Locate the cell with the specified text and output its [X, Y] center coordinate. 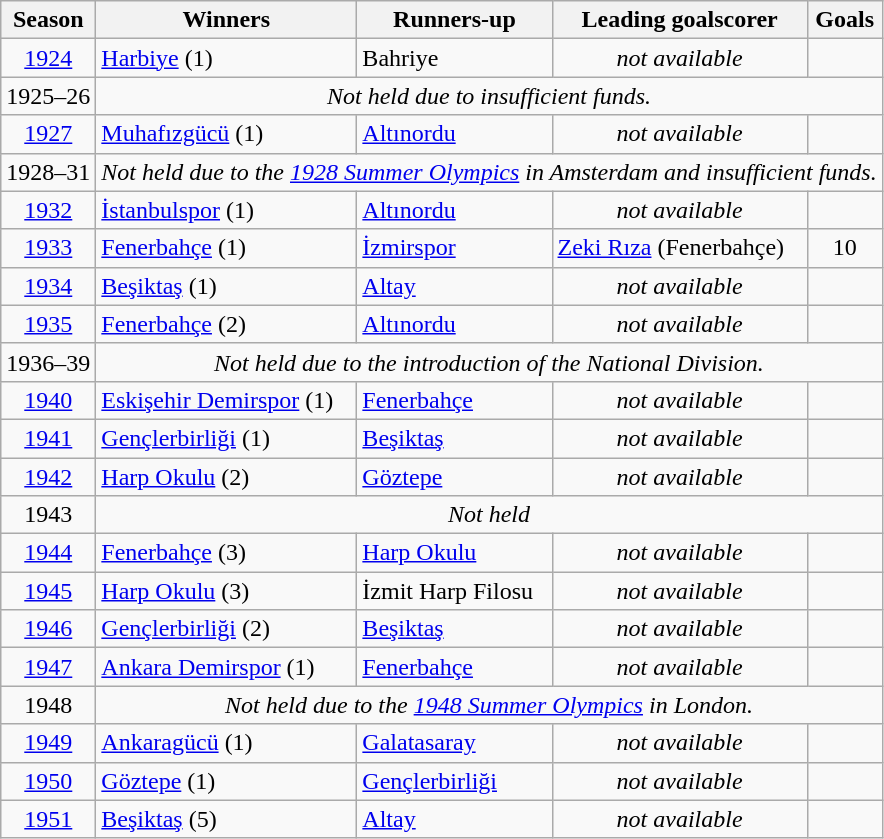
1943 [48, 515]
1927 [48, 134]
Season [48, 20]
İzmit Harp Filosu [454, 591]
1942 [48, 477]
1949 [48, 743]
1935 [48, 324]
Bahriye [454, 58]
Göztepe [454, 477]
Harp Okulu (2) [226, 477]
1936–39 [48, 362]
Ankaragücü (1) [226, 743]
1945 [48, 591]
Beşiktaş (5) [226, 819]
Runners-up [454, 20]
Leading goalscorer [680, 20]
1941 [48, 438]
Winners [226, 20]
Not held [489, 515]
1933 [48, 248]
Beşiktaş (1) [226, 286]
1950 [48, 781]
İzmirspor [454, 248]
Gençlerbirliği (2) [226, 629]
Gençlerbirliği [454, 781]
1925–26 [48, 96]
Galatasaray [454, 743]
1948 [48, 705]
Fenerbahçe (1) [226, 248]
Goals [844, 20]
Not held due to the 1948 Summer Olympics in London. [489, 705]
Harbiye (1) [226, 58]
1940 [48, 400]
Ankara Demirspor (1) [226, 667]
Not held due to the 1928 Summer Olympics in Amsterdam and insufficient funds. [489, 172]
Gençlerbirliği (1) [226, 438]
Harp Okulu (3) [226, 591]
Not held due to insufficient funds. [489, 96]
Not held due to the introduction of the National Division. [489, 362]
Eskişehir Demirspor (1) [226, 400]
1934 [48, 286]
1947 [48, 667]
Göztepe (1) [226, 781]
1924 [48, 58]
1928–31 [48, 172]
10 [844, 248]
1946 [48, 629]
Zeki Rıza (Fenerbahçe) [680, 248]
Fenerbahçe (3) [226, 553]
Muhafızgücü (1) [226, 134]
1951 [48, 819]
Fenerbahçe (2) [226, 324]
1932 [48, 210]
Harp Okulu [454, 553]
İstanbulspor (1) [226, 210]
1944 [48, 553]
